Capture the cell that displays the provided text and extract its (x, y) central coordinate. 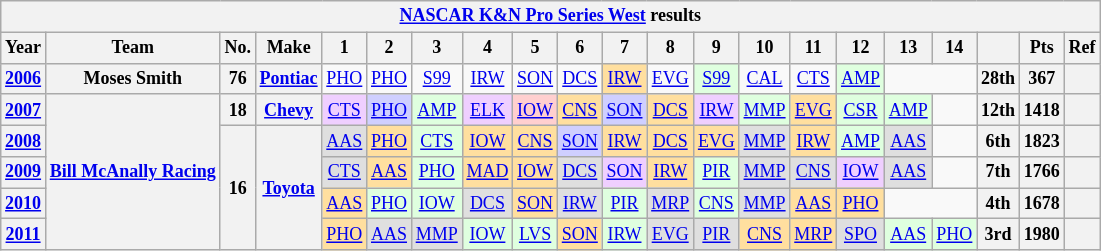
3rd (998, 234)
2007 (24, 110)
13 (908, 48)
Team (132, 48)
1766 (1042, 172)
2 (390, 48)
16 (238, 188)
2009 (24, 172)
MAD (488, 172)
CSR (861, 110)
1418 (1042, 110)
Toyota (288, 188)
3 (436, 48)
2008 (24, 140)
9 (717, 48)
1678 (1042, 204)
Make (288, 48)
ELK (488, 110)
7th (998, 172)
76 (238, 78)
Year (24, 48)
No. (238, 48)
1 (344, 48)
6 (580, 48)
28th (998, 78)
4 (488, 48)
2006 (24, 78)
367 (1042, 78)
4th (998, 204)
10 (764, 48)
Moses Smith (132, 78)
1980 (1042, 234)
6th (998, 140)
NASCAR K&N Pro Series West results (550, 16)
Pontiac (288, 78)
LVS (536, 234)
8 (670, 48)
11 (814, 48)
Ref (1082, 48)
14 (954, 48)
18 (238, 110)
SPO (861, 234)
7 (624, 48)
Chevy (288, 110)
CAL (764, 78)
2010 (24, 204)
Bill McAnally Racing (132, 172)
12 (861, 48)
2011 (24, 234)
Pts (1042, 48)
5 (536, 48)
12th (998, 110)
1823 (1042, 140)
